Pinpoint the cell where the given text exists, returning its [X, Y] midpoint coordinate. 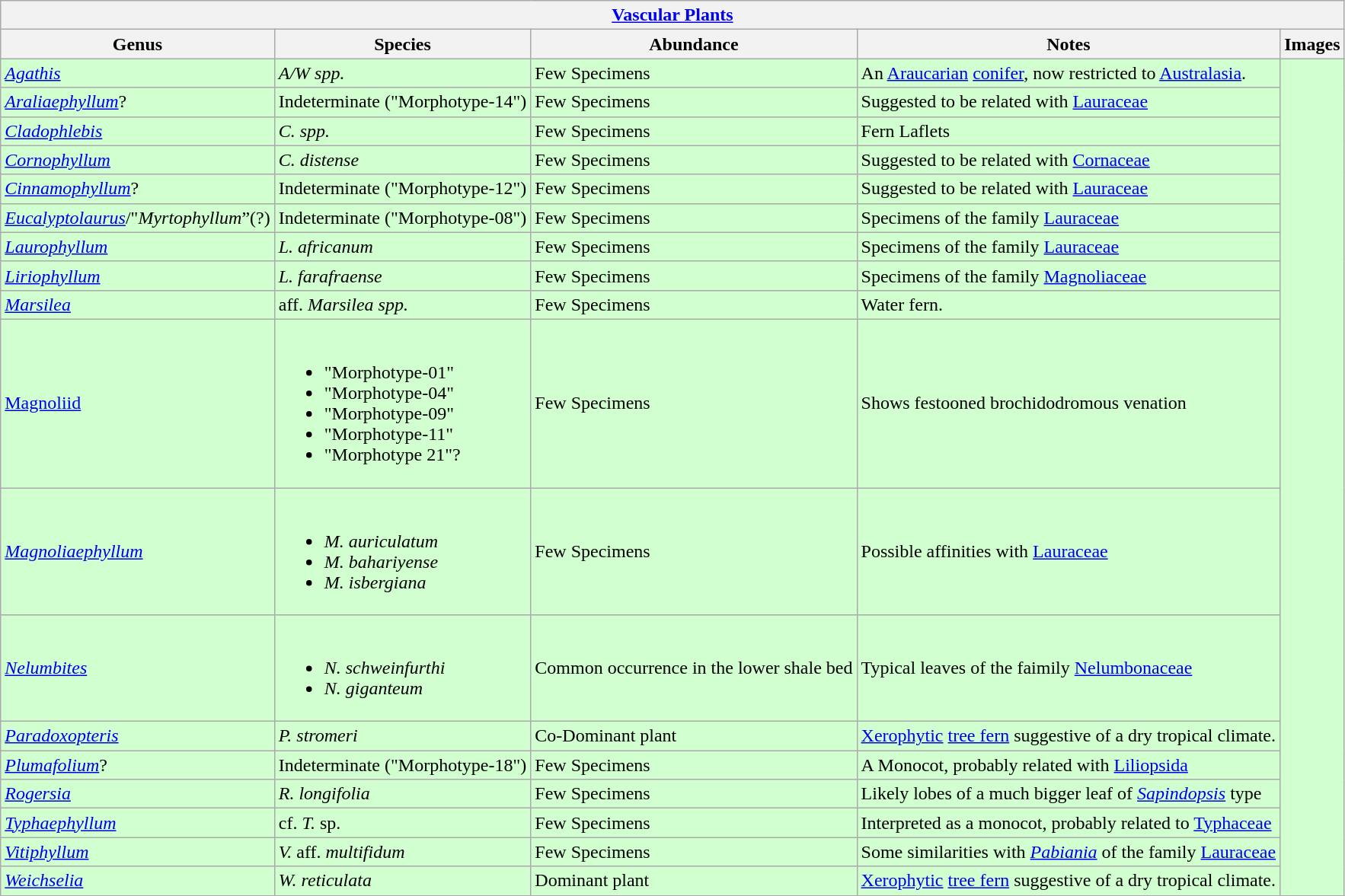
C. distense [402, 160]
Specimens of the family Magnoliaceae [1069, 276]
Plumafolium? [137, 765]
Agathis [137, 73]
Liriophyllum [137, 276]
aff. Marsilea spp. [402, 305]
Images [1312, 44]
Co-Dominant plant [694, 736]
Araliaephyllum? [137, 102]
Possible affinities with Lauraceae [1069, 551]
Typical leaves of the faimily Nelumbonaceae [1069, 668]
An Araucarian conifer, now restricted to Australasia. [1069, 73]
Notes [1069, 44]
Indeterminate ("Morphotype-14") [402, 102]
Interpreted as a monocot, probably related to Typhaceae [1069, 823]
"Morphotype-01""Morphotype-04""Morphotype-09""Morphotype-11""Morphotype 21"? [402, 403]
Cladophlebis [137, 131]
Dominant plant [694, 881]
Abundance [694, 44]
L. africanum [402, 247]
Indeterminate ("Morphotype-18") [402, 765]
Genus [137, 44]
Water fern. [1069, 305]
Paradoxopteris [137, 736]
V. aff. multifidum [402, 852]
Fern Laflets [1069, 131]
Indeterminate ("Morphotype-12") [402, 189]
Rogersia [137, 794]
N. schweinfurthiN. giganteum [402, 668]
M. auriculatumM. bahariyenseM. isbergiana [402, 551]
Weichselia [137, 881]
Vascular Plants [672, 15]
L. farafraense [402, 276]
Magnoliid [137, 403]
R. longifolia [402, 794]
C. spp. [402, 131]
Cinnamophyllum? [137, 189]
A Monocot, probably related with Liliopsida [1069, 765]
Some similarities with Pabiania of the family Lauraceae [1069, 852]
Shows festooned brochidodromous venation [1069, 403]
Eucalyptolaurus/"Myrtophyllum”(?) [137, 218]
Species [402, 44]
W. reticulata [402, 881]
A/W spp. [402, 73]
cf. T. sp. [402, 823]
Laurophyllum [137, 247]
Nelumbites [137, 668]
Typhaephyllum [137, 823]
Magnoliaephyllum [137, 551]
Cornophyllum [137, 160]
Common occurrence in the lower shale bed [694, 668]
Vitiphyllum [137, 852]
Suggested to be related with Cornaceae [1069, 160]
P. stromeri [402, 736]
Marsilea [137, 305]
Indeterminate ("Morphotype-08") [402, 218]
Likely lobes of a much bigger leaf of Sapindopsis type [1069, 794]
